Locate the cell with the specified text and output its [X, Y] center coordinate. 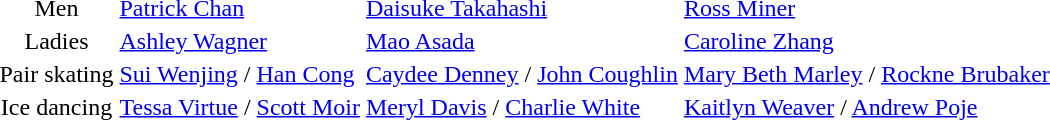
Caydee Denney / John Coughlin [522, 74]
Ashley Wagner [240, 41]
Mao Asada [522, 41]
Sui Wenjing / Han Cong [240, 74]
